Pinpoint the cell where the given text exists, returning its [X, Y] midpoint coordinate. 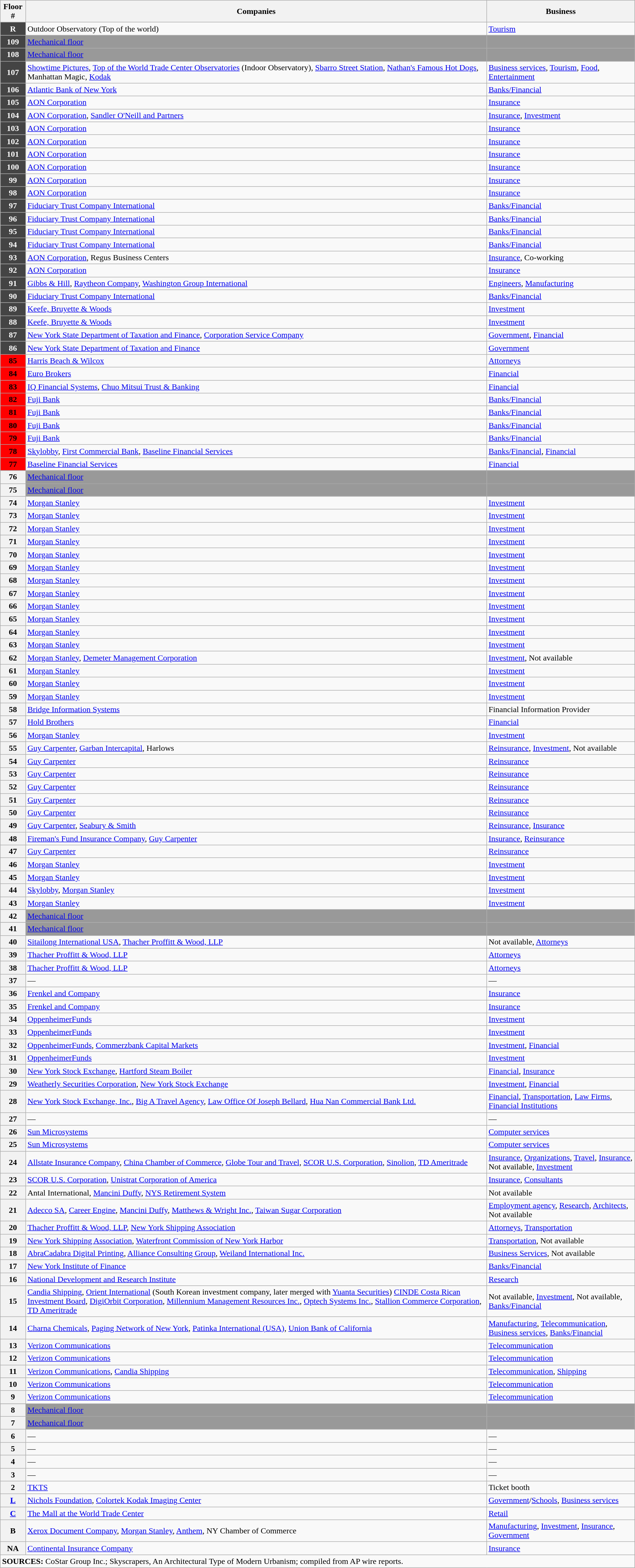
Manufacturing, Investment, Insurance, Government [561, 1531]
Guy Carpenter, Seabury & Smith [256, 826]
8 [13, 1410]
Insurance, Consultants [561, 1180]
71 [13, 541]
94 [13, 245]
76 [13, 477]
OppenheimerFunds, Commerzbank Capital Markets [256, 1045]
C [13, 1513]
Tourism [561, 29]
7 [13, 1423]
17 [13, 1266]
Charna Chemicals, Paging Network of New York, Patinka International (USA), Union Bank of California [256, 1328]
33 [13, 1032]
Insurance, Reinsurance [561, 839]
55 [13, 748]
47 [13, 852]
Business Services, Not available [561, 1254]
Guy Carpenter, Garban Intercapital, Harlows [256, 748]
98 [13, 193]
108 [13, 55]
56 [13, 735]
Adecco SA, Career Engine, Mancini Duffy, Matthews & Wright Inc., Taiwan Sugar Corporation [256, 1210]
Business [561, 12]
L [13, 1500]
107 [13, 72]
66 [13, 606]
61 [13, 671]
54 [13, 761]
46 [13, 864]
Gibbs & Hill, Raytheon Company, Washington Group International [256, 283]
81 [13, 413]
Insurance, Organizations, Travel, Insurance, Not available, Investment [561, 1162]
88 [13, 322]
62 [13, 658]
87 [13, 335]
3 [13, 1475]
31 [13, 1058]
Transportation, Not available [561, 1241]
51 [13, 800]
53 [13, 774]
AON Corporation, Sandler O'Neill and Partners [256, 115]
29 [13, 1084]
105 [13, 102]
Thacher Proffitt & Wood, LLP, New York Shipping Association [256, 1227]
Telecommunication, Shipping [561, 1371]
SCOR U.S. Corporation, Unistrat Corporation of America [256, 1180]
Not available, Investment, Not available, Banks/Financial [561, 1301]
New York Stock Exchange, Inc., Big A Travel Agency, Law Office Of Joseph Bellard, Hua Nan Commercial Bank Ltd. [256, 1101]
Continental Insurance Company [256, 1548]
Insurance, Investment [561, 115]
44 [13, 890]
Sitailong International USA, Thacher Proffitt & Wood, LLP [256, 942]
Engineers, Manufacturing [561, 283]
Financial, Insurance [561, 1071]
Companies [256, 12]
New York State Department of Taxation and Finance, Corporation Service Company [256, 335]
19 [13, 1241]
72 [13, 529]
Reinsurance, Investment, Not available [561, 748]
50 [13, 813]
Attorneys, Transportation [561, 1227]
60 [13, 684]
Baseline Financial Services [256, 464]
Bridge Information Systems [256, 709]
26 [13, 1132]
95 [13, 232]
97 [13, 206]
65 [13, 619]
69 [13, 567]
6 [13, 1436]
Ticket booth [561, 1488]
79 [13, 438]
New York Institute of Finance [256, 1266]
Weatherly Securities Corporation, New York Stock Exchange [256, 1084]
75 [13, 490]
Floor # [13, 12]
Xerox Document Company, Morgan Stanley, Anthem, NY Chamber of Commerce [256, 1531]
5 [13, 1449]
63 [13, 645]
91 [13, 283]
89 [13, 309]
92 [13, 270]
12 [13, 1358]
101 [13, 154]
40 [13, 942]
Government/Schools, Business services [561, 1500]
67 [13, 593]
96 [13, 219]
32 [13, 1045]
22 [13, 1192]
Financial, Transportation, Law Firms, Financial Institutions [561, 1101]
100 [13, 167]
106 [13, 90]
77 [13, 464]
New York Shipping Association, Waterfront Commission of New York Harbor [256, 1241]
24 [13, 1162]
Nichols Foundation, Colortek Kodak Imaging Center [256, 1500]
AbraCadabra Digital Printing, Alliance Consulting Group, Weiland International Inc. [256, 1254]
85 [13, 361]
45 [13, 877]
SOURCES: CoStar Group Inc.; Skyscrapers, An Architectural Type of Modern Urbanism; compiled from AP wire reports. [317, 1561]
4 [13, 1461]
34 [13, 1019]
103 [13, 128]
11 [13, 1371]
84 [13, 374]
64 [13, 632]
National Development and Research Institute [256, 1279]
74 [13, 503]
Investment, Not available [561, 658]
Allstate Insurance Company, China Chamber of Commerce, Globe Tour and Travel, SCOR U.S. Corporation, Sinolion, TD Ameritrade [256, 1162]
102 [13, 141]
82 [13, 400]
Skylobby, First Commercial Bank, Baseline Financial Services [256, 451]
48 [13, 839]
52 [13, 787]
49 [13, 826]
90 [13, 296]
38 [13, 968]
70 [13, 554]
25 [13, 1145]
10 [13, 1384]
Business services, Tourism, Food, Entertainment [561, 72]
B [13, 1531]
Morgan Stanley, Demeter Management Corporation [256, 658]
37 [13, 980]
Reinsurance, Insurance [561, 826]
New York Stock Exchange, Hartford Steam Boiler [256, 1071]
20 [13, 1227]
28 [13, 1101]
93 [13, 257]
42 [13, 916]
Employment agency, Research, Architects, Not available [561, 1210]
Not available, Attorneys [561, 942]
Retail [561, 1513]
21 [13, 1210]
Hold Brothers [256, 722]
NA [13, 1548]
73 [13, 516]
68 [13, 580]
Antal International, Mancini Duffy, NYS Retirement System [256, 1192]
Insurance, Co-working [561, 257]
AON Corporation, Regus Business Centers [256, 257]
99 [13, 180]
The Mall at the World Trade Center [256, 1513]
78 [13, 451]
104 [13, 115]
16 [13, 1279]
Manufacturing, Telecommunication, Business services, Banks/Financial [561, 1328]
2 [13, 1488]
Government, Financial [561, 335]
Outdoor Observatory (Top of the world) [256, 29]
59 [13, 696]
39 [13, 955]
TKTS [256, 1488]
Harris Beach & Wilcox [256, 361]
57 [13, 722]
Fireman's Fund Insurance Company, Guy Carpenter [256, 839]
9 [13, 1397]
Banks/Financial, Financial [561, 451]
15 [13, 1301]
18 [13, 1254]
23 [13, 1180]
43 [13, 903]
Financial Information Provider [561, 709]
IQ Financial Systems, Chuo Mitsui Trust & Banking [256, 386]
Government [561, 348]
Euro Brokers [256, 374]
58 [13, 709]
83 [13, 386]
R [13, 29]
Verizon Communications, Candia Shipping [256, 1371]
86 [13, 348]
Research [561, 1279]
41 [13, 929]
80 [13, 425]
35 [13, 1007]
Atlantic Bank of New York [256, 90]
27 [13, 1119]
14 [13, 1328]
Not available [561, 1192]
New York State Department of Taxation and Finance [256, 348]
30 [13, 1071]
Skylobby, Morgan Stanley [256, 890]
36 [13, 993]
109 [13, 42]
13 [13, 1345]
